Extract the (x, y) coordinate from the center of the cell holding the provided text.  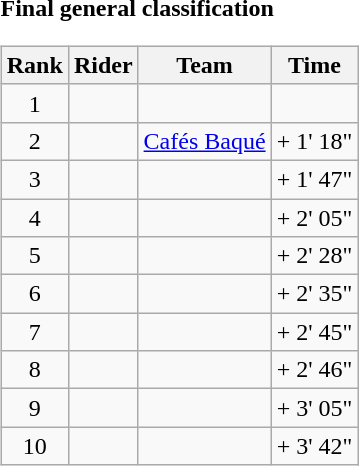
+ 2' 05" (314, 217)
7 (34, 332)
5 (34, 256)
+ 2' 28" (314, 256)
+ 1' 47" (314, 179)
+ 2' 46" (314, 370)
Rank (34, 65)
6 (34, 294)
1 (34, 103)
Time (314, 65)
+ 3' 42" (314, 446)
Team (204, 65)
+ 2' 45" (314, 332)
8 (34, 370)
4 (34, 217)
+ 3' 05" (314, 408)
+ 2' 35" (314, 294)
Rider (103, 65)
9 (34, 408)
Cafés Baqué (204, 141)
10 (34, 446)
3 (34, 179)
2 (34, 141)
+ 1' 18" (314, 141)
